Output the [x, y] coordinate of the center of the cell containing the given text.  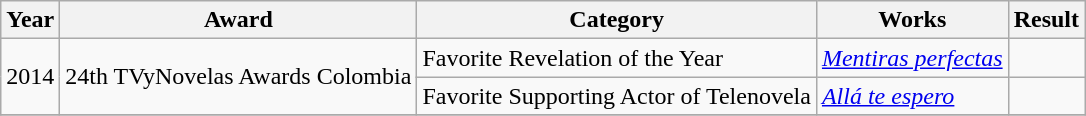
Favorite Revelation of the Year [617, 58]
2014 [30, 77]
Allá te espero [912, 96]
Award [238, 20]
Mentiras perfectas [912, 58]
24th TVyNovelas Awards Colombia [238, 77]
Category [617, 20]
Year [30, 20]
Works [912, 20]
Result [1046, 20]
Favorite Supporting Actor of Telenovela [617, 96]
